Extract the (x, y) coordinate from the center of the cell holding the provided text.  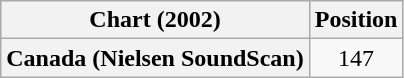
Chart (2002) (155, 20)
147 (356, 58)
Canada (Nielsen SoundScan) (155, 58)
Position (356, 20)
